Search for the cell housing the specified text and yield its [X, Y] center coordinate. 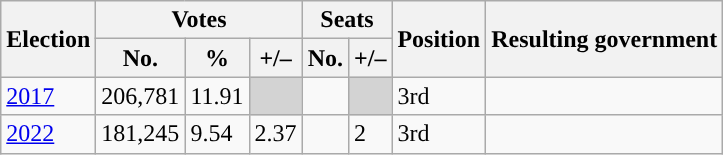
2 [370, 134]
Position [439, 39]
Election [48, 39]
2022 [48, 134]
11.91 [217, 96]
206,781 [140, 96]
% [217, 58]
9.54 [217, 134]
181,245 [140, 134]
Votes [199, 20]
2.37 [276, 134]
Resulting government [604, 39]
2017 [48, 96]
Seats [347, 20]
